Output the (x, y) coordinate of the center of the cell containing the given text.  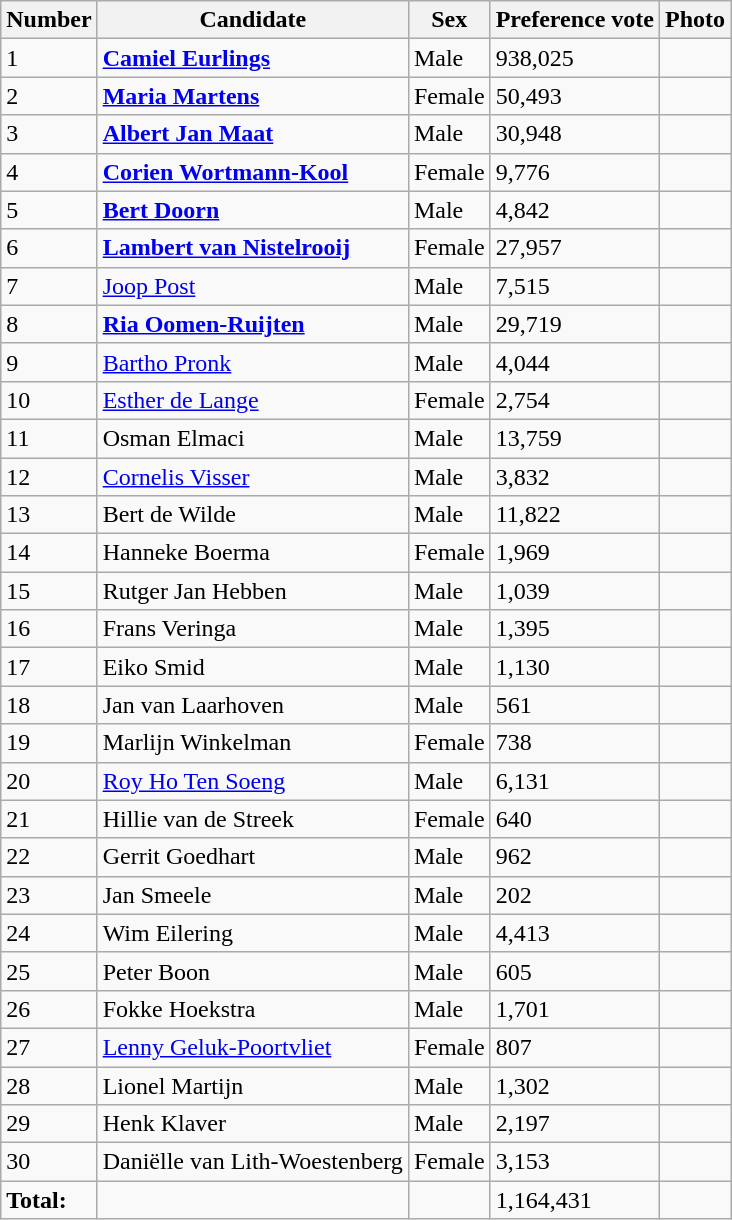
2,754 (574, 400)
11,822 (574, 515)
1,130 (574, 667)
50,493 (574, 96)
11 (49, 438)
7,515 (574, 286)
Rutger Jan Hebben (252, 591)
4,842 (574, 210)
28 (49, 1085)
19 (49, 743)
Candidate (252, 20)
3 (49, 134)
22 (49, 857)
26 (49, 1009)
Photo (696, 20)
640 (574, 819)
14 (49, 553)
25 (49, 971)
27,957 (574, 248)
202 (574, 895)
Wim Eilering (252, 933)
1,039 (574, 591)
4,044 (574, 362)
1,302 (574, 1085)
Number (49, 20)
962 (574, 857)
24 (49, 933)
16 (49, 629)
Eiko Smid (252, 667)
12 (49, 477)
3,153 (574, 1162)
Frans Veringa (252, 629)
27 (49, 1047)
Total: (49, 1200)
Fokke Hoekstra (252, 1009)
Osman Elmaci (252, 438)
9,776 (574, 172)
6,131 (574, 781)
5 (49, 210)
1,701 (574, 1009)
1,395 (574, 629)
Camiel Eurlings (252, 58)
17 (49, 667)
Hillie van de Streek (252, 819)
30,948 (574, 134)
3,832 (574, 477)
Cornelis Visser (252, 477)
18 (49, 705)
29 (49, 1124)
605 (574, 971)
Bartho Pronk (252, 362)
13 (49, 515)
13,759 (574, 438)
Bert de Wilde (252, 515)
30 (49, 1162)
Esther de Lange (252, 400)
Lenny Geluk-Poortvliet (252, 1047)
Jan van Laarhoven (252, 705)
Maria Martens (252, 96)
29,719 (574, 324)
2 (49, 96)
Jan Smeele (252, 895)
Joop Post (252, 286)
4,413 (574, 933)
Hanneke Boerma (252, 553)
Marlijn Winkelman (252, 743)
Peter Boon (252, 971)
23 (49, 895)
Sex (449, 20)
1 (49, 58)
21 (49, 819)
938,025 (574, 58)
6 (49, 248)
Bert Doorn (252, 210)
Corien Wortmann-Kool (252, 172)
561 (574, 705)
1,164,431 (574, 1200)
Preference vote (574, 20)
1,969 (574, 553)
Henk Klaver (252, 1124)
Roy Ho Ten Soeng (252, 781)
Lambert van Nistelrooij (252, 248)
10 (49, 400)
9 (49, 362)
Ria Oomen-Ruijten (252, 324)
Daniëlle van Lith-Woestenberg (252, 1162)
15 (49, 591)
738 (574, 743)
4 (49, 172)
20 (49, 781)
7 (49, 286)
Gerrit Goedhart (252, 857)
8 (49, 324)
2,197 (574, 1124)
Lionel Martijn (252, 1085)
Albert Jan Maat (252, 134)
807 (574, 1047)
